Determine the [x, y] coordinate at the center of the cell enclosing the given text.  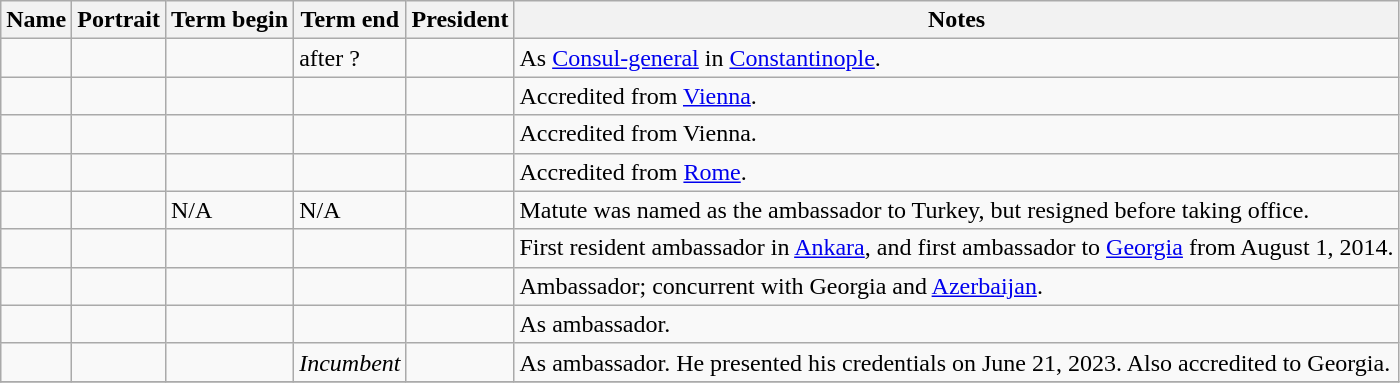
As Consul-general in Constantinople. [956, 58]
Portrait [119, 20]
Matute was named as the ambassador to Turkey, but resigned before taking office. [956, 210]
Ambassador; concurrent with Georgia and Azerbaijan. [956, 286]
after ? [350, 58]
Incumbent [350, 362]
Name [36, 20]
Term end [350, 20]
Accredited from Rome. [956, 172]
Notes [956, 20]
President [460, 20]
As ambassador. [956, 324]
Term begin [229, 20]
First resident ambassador in Ankara, and first ambassador to Georgia from August 1, 2014. [956, 248]
As ambassador. He presented his credentials on June 21, 2023. Also accredited to Georgia. [956, 362]
